Detect which cell encompasses the target text, then output its [X, Y] center coordinate. 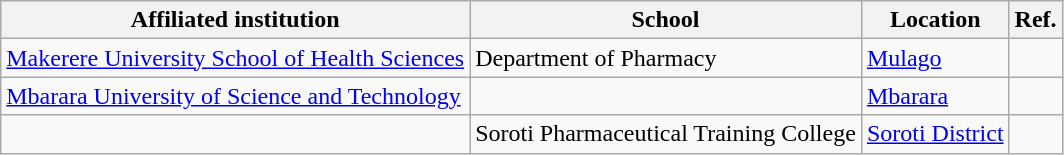
Mbarara [935, 96]
Soroti District [935, 134]
School [666, 20]
Makerere University School of Health Sciences [236, 58]
Mbarara University of Science and Technology [236, 96]
Soroti Pharmaceutical Training College [666, 134]
Affiliated institution [236, 20]
Department of Pharmacy [666, 58]
Ref. [1036, 20]
Location [935, 20]
Mulago [935, 58]
